Return (X, Y) of the center of cell containing provided text 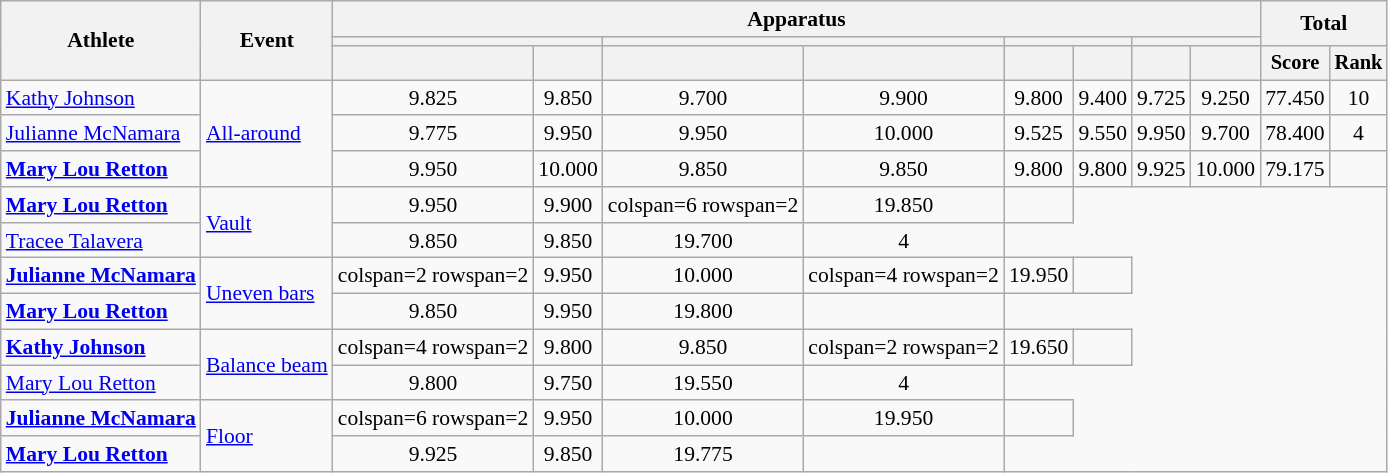
9.775 (434, 134)
Vault (267, 222)
9.550 (1102, 134)
Score (1294, 63)
9.400 (1102, 98)
Tracee Talavera (101, 241)
Rank (1359, 63)
19.650 (1038, 348)
Balance beam (267, 366)
Event (267, 40)
19.775 (704, 454)
Total (1324, 24)
All-around (267, 134)
19.700 (704, 241)
Floor (267, 436)
9.750 (568, 383)
Athlete (101, 40)
9.825 (434, 98)
19.550 (704, 383)
19.800 (704, 312)
77.450 (1294, 98)
Apparatus (796, 19)
78.400 (1294, 134)
9.250 (1226, 98)
10 (1359, 98)
Uneven bars (267, 294)
19.850 (904, 205)
9.725 (1162, 98)
9.525 (1038, 134)
79.175 (1294, 169)
